Search for the cell housing the specified text and yield its (X, Y) center coordinate. 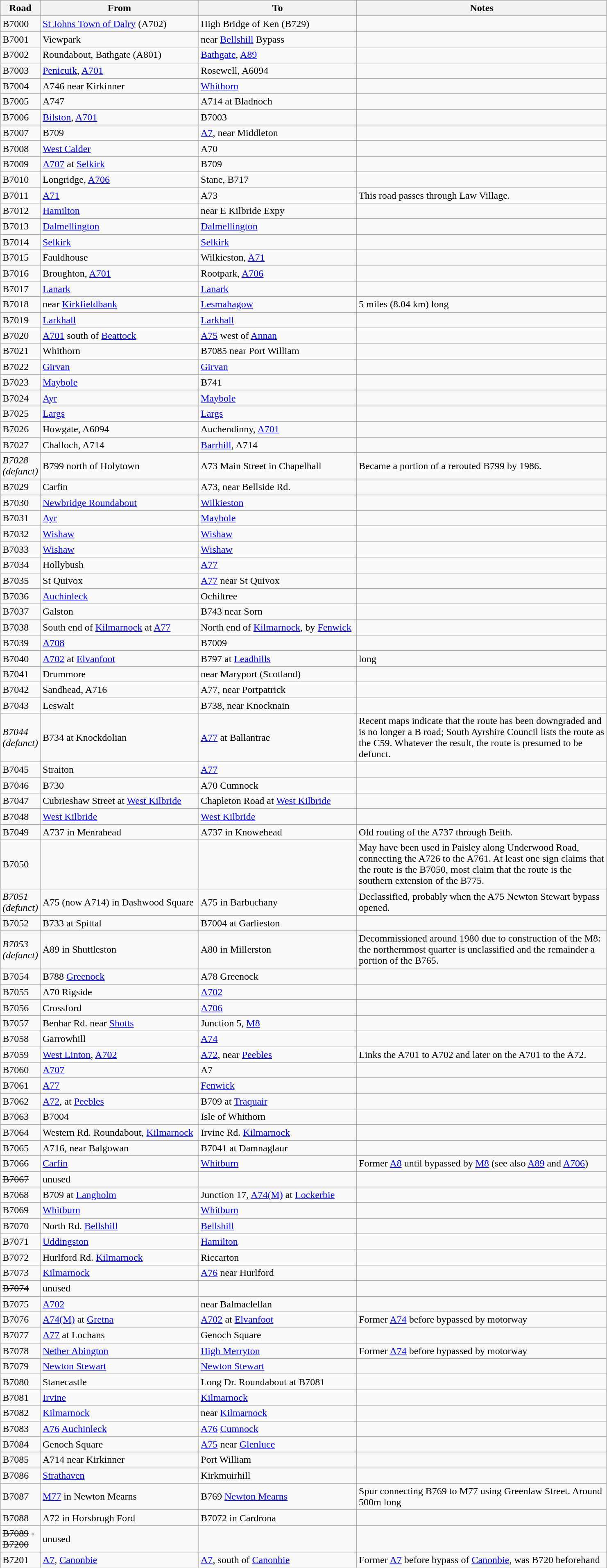
B7085 (20, 1460)
B7084 (20, 1444)
B7004 at Garlieston (277, 923)
B7008 (20, 148)
B7031 (20, 518)
A74(M) at Gretna (119, 1320)
A701 south of Beattock (119, 336)
B7056 (20, 1008)
B7057 (20, 1023)
B7000 (20, 24)
B7201 (20, 1560)
B799 north of Holytown (119, 466)
A7, Canonbie (119, 1560)
B7022 (20, 367)
Auchendinny, A701 (277, 429)
B7085 near Port William (277, 351)
A77 near St Quivox (277, 581)
Long Dr. Roundabout at B7081 (277, 1382)
B7002 (20, 55)
A76 Auchinleck (119, 1429)
B7015 (20, 258)
Stane, B717 (277, 179)
B7018 (20, 304)
A75 near Glenluce (277, 1444)
A7, near Middleton (277, 133)
To (277, 8)
Western Rd. Roundabout, Kilmarnock (119, 1132)
B7025 (20, 413)
Port William (277, 1460)
A72, at Peebles (119, 1101)
Sandhead, A716 (119, 690)
B7055 (20, 992)
B7017 (20, 289)
Lesmahagow (277, 304)
near Maryport (Scotland) (277, 674)
B7007 (20, 133)
North Rd. Bellshill (119, 1226)
B7052 (20, 923)
B7061 (20, 1086)
Fenwick (277, 1086)
B7072 (20, 1257)
B7058 (20, 1039)
B733 at Spittal (119, 923)
B738, near Knocknain (277, 705)
Auchinleck (119, 596)
A73 Main Street in Chapelhall (277, 466)
B7068 (20, 1195)
Rootpark, A706 (277, 273)
B7028 (defunct) (20, 466)
A72, near Peebles (277, 1054)
B7045 (20, 770)
B7053 (defunct) (20, 950)
Garrowhill (119, 1039)
Bellshill (277, 1226)
West Linton, A702 (119, 1054)
B7067 (20, 1179)
B7030 (20, 503)
B7038 (20, 627)
Nether Abington (119, 1351)
B7048 (20, 817)
B743 near Sorn (277, 612)
A73, near Bellside Rd. (277, 487)
long (482, 658)
B7089 - B7200 (20, 1539)
Declassified, probably when the A75 Newton Stewart bypass opened. (482, 902)
B7032 (20, 534)
B7005 (20, 102)
Became a portion of a rerouted B799 by 1986. (482, 466)
Strathaven (119, 1475)
near E Kilbride Expy (277, 211)
Hurlford Rd. Kilmarnock (119, 1257)
A80 in Millerston (277, 950)
St Johns Town of Dalry (A702) (119, 24)
Broughton, A701 (119, 273)
St Quivox (119, 581)
A70 Cumnock (277, 785)
North end of Kilmarnock, by Fenwick (277, 627)
B7064 (20, 1132)
B7063 (20, 1117)
near Kirkfieldbank (119, 304)
B7036 (20, 596)
B7027 (20, 445)
B769 Newton Mearns (277, 1496)
B7062 (20, 1101)
B7035 (20, 581)
A89 in Shuttleston (119, 950)
B7033 (20, 549)
A72 in Horsbrugh Ford (119, 1518)
B7042 (20, 690)
B7012 (20, 211)
A75 (now A714) in Dashwood Square (119, 902)
Newbridge Roundabout (119, 503)
From (119, 8)
near Balmaclellan (277, 1304)
A7 (277, 1070)
B7054 (20, 976)
Fauldhouse (119, 258)
Old routing of the A737 through Beith. (482, 832)
A75 in Barbuchany (277, 902)
Junction 17, A74(M) at Lockerbie (277, 1195)
This road passes through Law Village. (482, 195)
Irvine Rd. Kilmarnock (277, 1132)
A77 at Lochans (119, 1335)
B7075 (20, 1304)
B7021 (20, 351)
Galston (119, 612)
Barrhill, A714 (277, 445)
B7083 (20, 1429)
Chapleton Road at West Kilbride (277, 801)
Decommissioned around 1980 due to construction of the M8: the northernmost quarter is unclassified and the remainder a portion of the B765. (482, 950)
B7029 (20, 487)
B7016 (20, 273)
B7043 (20, 705)
B7034 (20, 565)
High Bridge of Ken (B729) (277, 24)
B7040 (20, 658)
Kirkmuirhill (277, 1475)
A737 in Menrahead (119, 832)
Leswalt (119, 705)
Wilkieston (277, 503)
near Bellshill Bypass (277, 39)
B7037 (20, 612)
5 miles (8.04 km) long (482, 304)
B797 at Leadhills (277, 658)
Longridge, A706 (119, 179)
Junction 5, M8 (277, 1023)
B7014 (20, 242)
B7086 (20, 1475)
B7013 (20, 227)
Benhar Rd. near Shotts (119, 1023)
B7006 (20, 117)
B7051 (defunct) (20, 902)
A77, near Portpatrick (277, 690)
B7019 (20, 320)
Hollybush (119, 565)
B7050 (20, 865)
B7041 (20, 674)
B7078 (20, 1351)
Stanecastle (119, 1382)
A708 (119, 643)
B7074 (20, 1288)
Bathgate, A89 (277, 55)
A71 (119, 195)
B7039 (20, 643)
Bilston, A701 (119, 117)
B7041 at Damnaglaur (277, 1148)
B7011 (20, 195)
A78 Greenock (277, 976)
A77 at Ballantrae (277, 737)
A76 Cumnock (277, 1429)
Cubrieshaw Street at West Kilbride (119, 801)
A76 near Hurlford (277, 1273)
South end of Kilmarnock at A77 (119, 627)
High Merryton (277, 1351)
Road (20, 8)
Rosewell, A6094 (277, 70)
Links the A701 to A702 and later on the A701 to the A72. (482, 1054)
B7076 (20, 1320)
B7069 (20, 1210)
A706 (277, 1008)
A747 (119, 102)
B7001 (20, 39)
Ochiltree (277, 596)
B7079 (20, 1366)
B7023 (20, 382)
B7082 (20, 1413)
B7088 (20, 1518)
B7047 (20, 801)
Spur connecting B769 to M77 using Greenlaw Street. Around 500m long (482, 1496)
Former A7 before bypass of Canonbie, was B720 beforehand (482, 1560)
B7010 (20, 179)
Isle of Whithorn (277, 1117)
A70 (277, 148)
Challoch, A714 (119, 445)
Crossford (119, 1008)
Uddingston (119, 1241)
West Calder (119, 148)
B734 at Knockdolian (119, 737)
Notes (482, 8)
A714 near Kirkinner (119, 1460)
A70 Rigside (119, 992)
B788 Greenock (119, 976)
A714 at Bladnoch (277, 102)
B7026 (20, 429)
Former A8 until bypassed by M8 (see also A89 and A706) (482, 1164)
B7060 (20, 1070)
B7071 (20, 1241)
B7087 (20, 1496)
A7, south of Canonbie (277, 1560)
B7066 (20, 1164)
Wilkieston, A71 (277, 258)
near Kilmarnock (277, 1413)
B7046 (20, 785)
B730 (119, 785)
A746 near Kirkinner (119, 86)
A75 west of Annan (277, 336)
B7065 (20, 1148)
B709 at Traquair (277, 1101)
Riccarton (277, 1257)
B7020 (20, 336)
Roundabout, Bathgate (A801) (119, 55)
B709 at Langholm (119, 1195)
B7073 (20, 1273)
M77 in Newton Mearns (119, 1496)
B7044 (defunct) (20, 737)
Irvine (119, 1398)
B7072 in Cardrona (277, 1518)
B741 (277, 382)
Straiton (119, 770)
B7077 (20, 1335)
Penicuik, A701 (119, 70)
A716, near Balgowan (119, 1148)
B7081 (20, 1398)
Howgate, A6094 (119, 429)
A74 (277, 1039)
B7059 (20, 1054)
A707 (119, 1070)
A707 at Selkirk (119, 164)
Drummore (119, 674)
B7080 (20, 1382)
Viewpark (119, 39)
A737 in Knowehead (277, 832)
B7070 (20, 1226)
B7049 (20, 832)
A73 (277, 195)
B7024 (20, 398)
